Extract the [x, y] coordinate from the center of the cell holding the provided text.  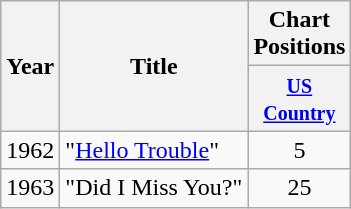
5 [300, 150]
"Did I Miss You?" [154, 188]
"Hello Trouble" [154, 150]
US Country [300, 98]
Year [30, 66]
1963 [30, 188]
1962 [30, 150]
25 [300, 188]
Title [154, 66]
Chart Positions [300, 34]
